Search for the cell housing the specified text and yield its [X, Y] center coordinate. 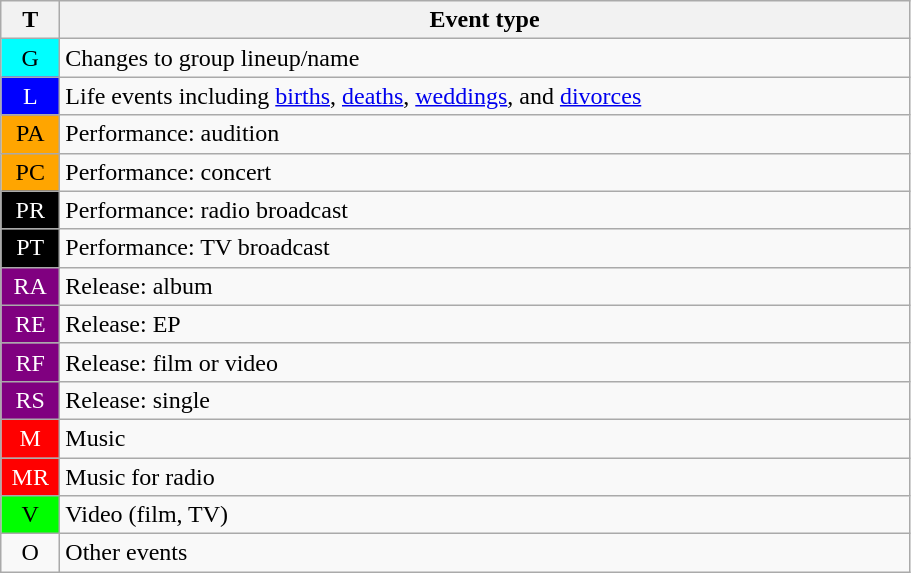
Changes to group lineup/name [485, 58]
Video (film, TV) [485, 515]
Event type [485, 20]
RA [30, 286]
RS [30, 400]
RE [30, 324]
M [30, 438]
Performance: concert [485, 172]
Release: single [485, 400]
Music for radio [485, 477]
Release: album [485, 286]
PA [30, 134]
V [30, 515]
PC [30, 172]
Life events including births, deaths, weddings, and divorces [485, 96]
T [30, 20]
Release: film or video [485, 362]
L [30, 96]
Music [485, 438]
PT [30, 248]
MR [30, 477]
Performance: TV broadcast [485, 248]
O [30, 553]
Release: EP [485, 324]
G [30, 58]
Performance: audition [485, 134]
RF [30, 362]
Other events [485, 553]
Performance: radio broadcast [485, 210]
PR [30, 210]
